For the text-containing cell, return its midpoint in (X, Y) coordinate format. 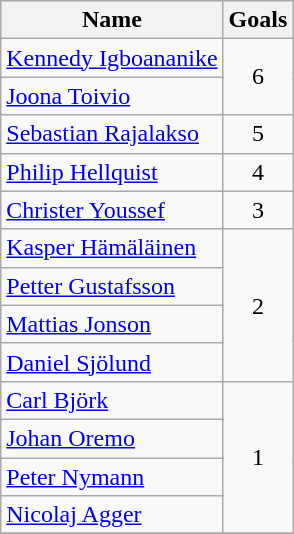
6 (258, 77)
3 (258, 210)
1 (258, 457)
Sebastian Rajalakso (112, 134)
Christer Youssef (112, 210)
Goals (258, 20)
Philip Hellquist (112, 172)
2 (258, 305)
Kennedy Igboananike (112, 58)
Nicolaj Agger (112, 515)
Joona Toivio (112, 96)
Johan Oremo (112, 438)
Mattias Jonson (112, 324)
Daniel Sjölund (112, 362)
Kasper Hämäläinen (112, 248)
5 (258, 134)
Peter Nymann (112, 477)
Petter Gustafsson (112, 286)
Carl Björk (112, 400)
4 (258, 172)
Name (112, 20)
